Return the (x, y) coordinate for the center point of the cell that contains the specified text.  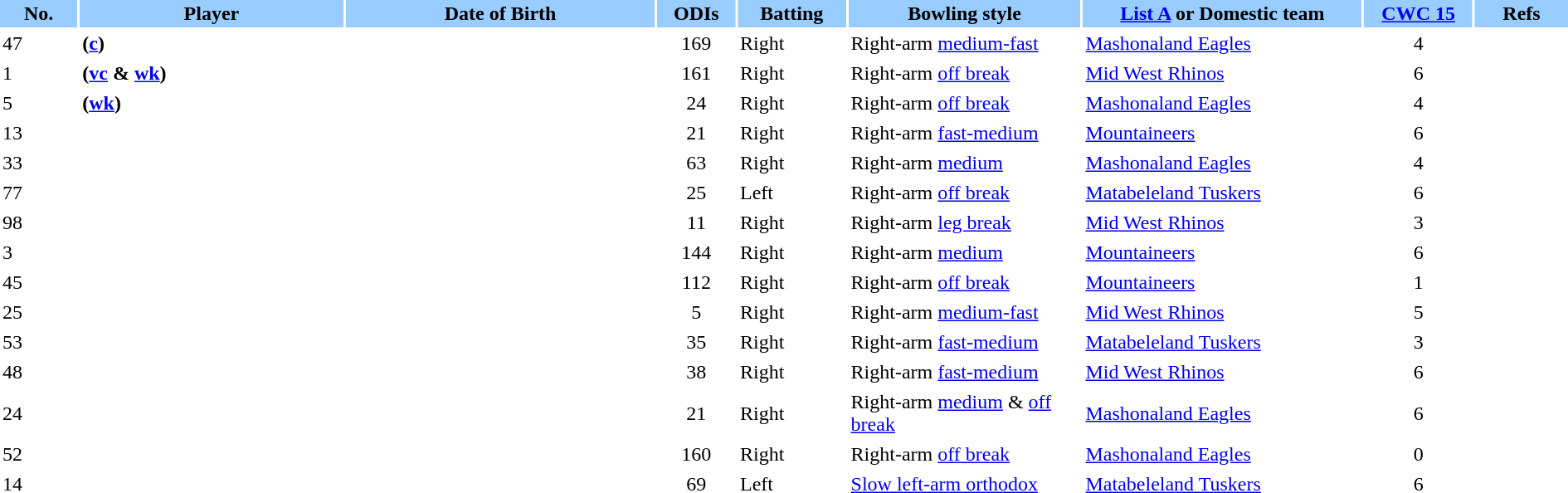
169 (697, 43)
ODIs (697, 13)
13 (38, 133)
(vc & wk) (211, 73)
45 (38, 282)
0 (1419, 455)
Right-arm leg break (965, 222)
Date of Birth (499, 13)
List A or Domestic team (1222, 13)
98 (38, 222)
Refs (1522, 13)
11 (697, 222)
Right-arm medium & off break (965, 413)
Bowling style (965, 13)
160 (697, 455)
144 (697, 252)
No. (38, 13)
161 (697, 73)
33 (38, 163)
Batting (791, 13)
Left (791, 193)
38 (697, 372)
35 (697, 342)
63 (697, 163)
77 (38, 193)
Player (211, 13)
112 (697, 282)
48 (38, 372)
47 (38, 43)
(wk) (211, 103)
(c) (211, 43)
53 (38, 342)
52 (38, 455)
CWC 15 (1419, 13)
